Return the (x, y) coordinate for the center point of the cell that contains the specified text.  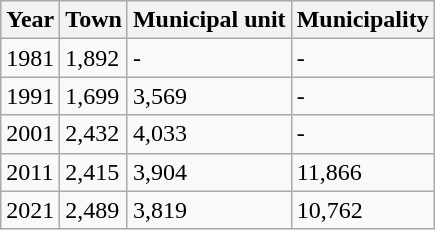
2,432 (94, 134)
2,415 (94, 172)
Year (30, 20)
1991 (30, 96)
11,866 (362, 172)
10,762 (362, 210)
1,699 (94, 96)
4,033 (209, 134)
3,819 (209, 210)
2001 (30, 134)
3,569 (209, 96)
3,904 (209, 172)
Municipal unit (209, 20)
2011 (30, 172)
1981 (30, 58)
Municipality (362, 20)
Town (94, 20)
2,489 (94, 210)
1,892 (94, 58)
2021 (30, 210)
